Search for the cell housing the specified text and yield its (X, Y) center coordinate. 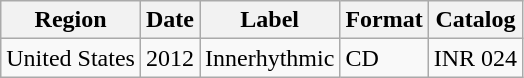
2012 (170, 58)
Innerhythmic (270, 58)
Region (71, 20)
INR 024 (475, 58)
Label (270, 20)
Catalog (475, 20)
CD (384, 58)
Date (170, 20)
Format (384, 20)
United States (71, 58)
